From the cell containing the given text, extract its center point as [x, y] coordinate. 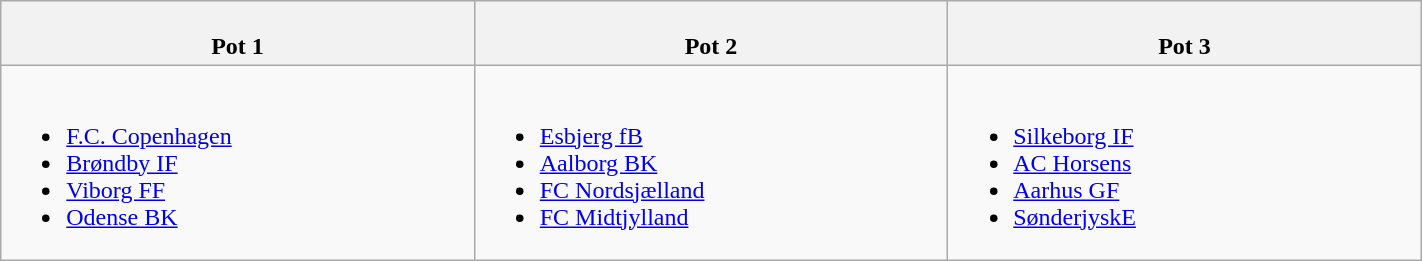
Esbjerg fBAalborg BKFC NordsjællandFC Midtjylland [710, 163]
Pot 3 [1185, 34]
Pot 2 [710, 34]
F.C. CopenhagenBrøndby IFViborg FFOdense BK [238, 163]
Pot 1 [238, 34]
Silkeborg IFAC HorsensAarhus GFSønderjyskE [1185, 163]
